Output the (x, y) coordinate of the center of the cell containing the given text.  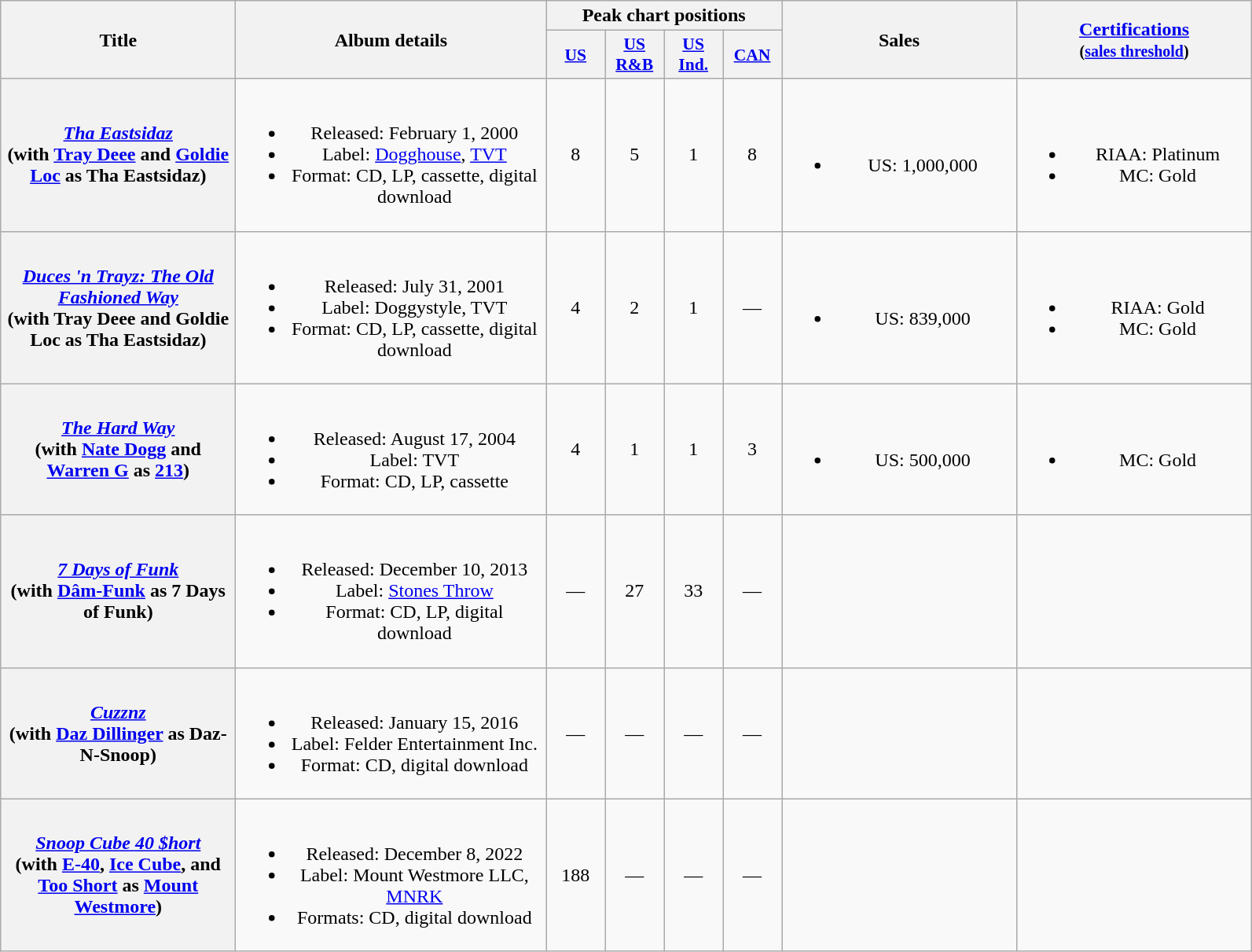
Certifications(sales threshold) (1135, 39)
CAN (753, 55)
Released: December 10, 2013Label: Stones ThrowFormat: CD, LP, digital download (391, 591)
US (575, 55)
US: 1,000,000 (899, 155)
188 (575, 875)
US: 839,000 (899, 307)
Duces 'n Trayz: The Old Fashioned Way(with Tray Deee and Goldie Loc as Tha Eastsidaz) (118, 307)
Peak chart positions (664, 16)
Released: January 15, 2016Label: Felder Entertainment Inc.Format: CD, digital download (391, 733)
Cuzznz(with Daz Dillinger as Daz-N-Snoop) (118, 733)
Released: August 17, 2004Label: TVTFormat: CD, LP, cassette (391, 450)
7 Days of Funk(with Dâm-Funk as 7 Days of Funk) (118, 591)
Released: December 8, 2022Label: Mount Westmore LLC, MNRKFormats: CD, digital download (391, 875)
Album details (391, 39)
US R&B (635, 55)
33 (693, 591)
Released: July 31, 2001Label: Doggystyle, TVTFormat: CD, LP, cassette, digital download (391, 307)
3 (753, 450)
2 (635, 307)
27 (635, 591)
MC: Gold (1135, 450)
5 (635, 155)
RIAA: GoldMC: Gold (1135, 307)
The Hard Way(with Nate Dogg and Warren G as 213) (118, 450)
US: 500,000 (899, 450)
Tha Eastsidaz(with Tray Deee and Goldie Loc as Tha Eastsidaz) (118, 155)
Snoop Cube 40 $hort(with E-40, Ice Cube, and Too Short as Mount Westmore) (118, 875)
Sales (899, 39)
Title (118, 39)
RIAA: PlatinumMC: Gold (1135, 155)
USInd. (693, 55)
Released: February 1, 2000Label: Dogghouse, TVTFormat: CD, LP, cassette, digital download (391, 155)
